Identify which cell holds the provided text, then report its (X, Y) central coordinate. 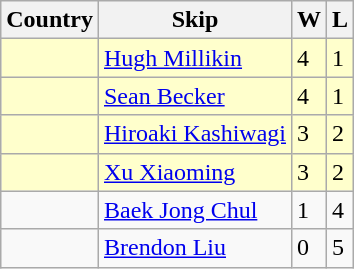
L (340, 20)
Country (50, 20)
Sean Becker (194, 96)
0 (310, 248)
Hiroaki Kashiwagi (194, 134)
Skip (194, 20)
Baek Jong Chul (194, 210)
W (310, 20)
Xu Xiaoming (194, 172)
5 (340, 248)
Brendon Liu (194, 248)
Hugh Millikin (194, 58)
